Return the [X, Y] coordinate for the center point of the cell that contains the specified text.  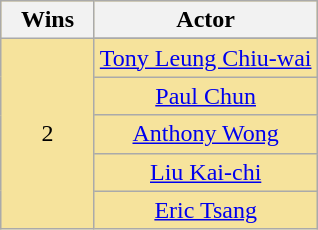
Eric Tsang [206, 210]
Paul Chun [206, 96]
Actor [206, 20]
Liu Kai-chi [206, 172]
2 [48, 134]
Tony Leung Chiu-wai [206, 58]
Anthony Wong [206, 134]
Wins [48, 20]
